Extract the (x, y) coordinate from the center of the cell holding the provided text.  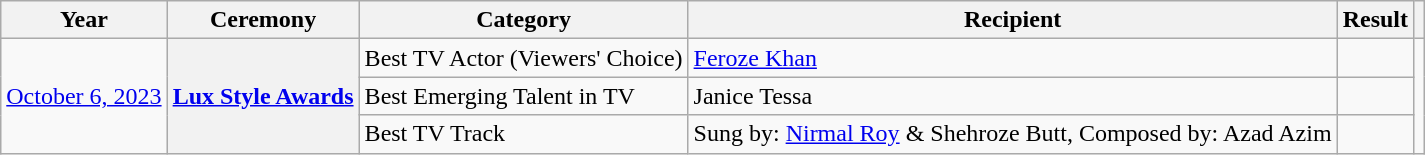
Lux Style Awards (263, 96)
Best TV Actor (Viewers' Choice) (524, 58)
October 6, 2023 (84, 96)
Sung by: Nirmal Roy & Shehroze Butt, Composed by: Azad Azim (1012, 134)
Feroze Khan (1012, 58)
Janice Tessa (1012, 96)
Year (84, 20)
Ceremony (263, 20)
Result (1375, 20)
Best Emerging Talent in TV (524, 96)
Best TV Track (524, 134)
Category (524, 20)
Recipient (1012, 20)
